For the text-containing cell, return its midpoint in [X, Y] coordinate format. 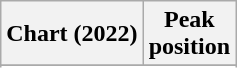
Chart (2022) [72, 34]
Peakposition [189, 34]
